Scan for the cell matching the given text and deliver its (x, y) coordinate at center. 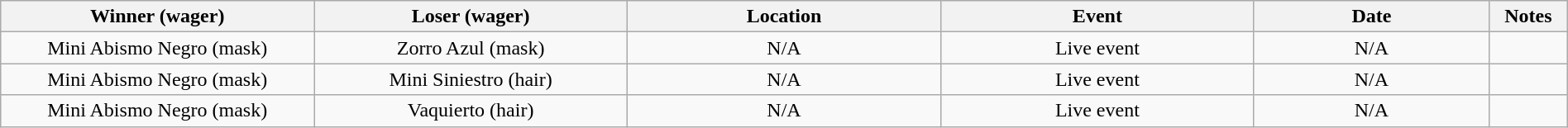
Loser (wager) (471, 17)
Winner (wager) (157, 17)
Vaquierto (hair) (471, 111)
Location (784, 17)
Zorro Azul (mask) (471, 48)
Event (1097, 17)
Mini Siniestro (hair) (471, 79)
Notes (1528, 17)
Date (1371, 17)
